Find where the given text appears and provide that cell's center as [X, Y] coordinate. 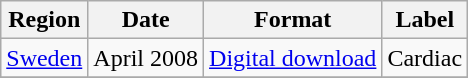
April 2008 [146, 58]
Cardiac [425, 58]
Digital download [293, 58]
Region [44, 20]
Format [293, 20]
Label [425, 20]
Date [146, 20]
Sweden [44, 58]
